Locate the cell with the specified text and output its (X, Y) center coordinate. 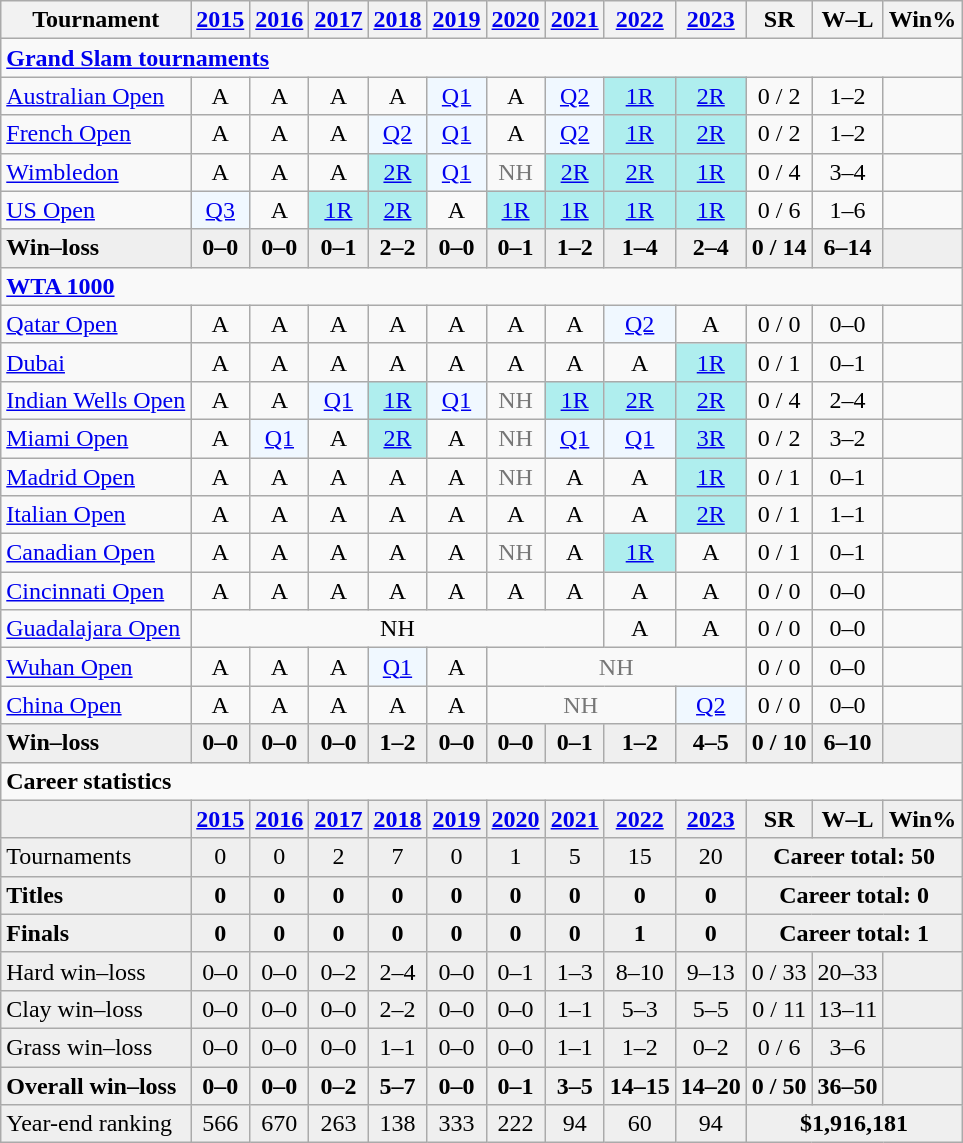
60 (640, 1124)
1–6 (848, 210)
Guadalajara Open (96, 629)
333 (456, 1124)
Canadian Open (96, 553)
13–11 (848, 1009)
5 (574, 857)
670 (280, 1124)
5–7 (398, 1085)
Q3 (220, 210)
Dubai (96, 362)
Year-end ranking (96, 1124)
3–2 (848, 438)
6–10 (848, 743)
$1,916,181 (854, 1124)
15 (640, 857)
Australian Open (96, 96)
8–10 (640, 971)
Grand Slam tournaments (482, 58)
1–3 (574, 971)
Career total: 1 (854, 933)
20–33 (848, 971)
0 / 11 (779, 1009)
US Open (96, 210)
China Open (96, 705)
Wimbledon (96, 172)
2 (338, 857)
Finals (96, 933)
263 (338, 1124)
0 / 33 (779, 971)
Italian Open (96, 515)
Tournaments (96, 857)
Clay win–loss (96, 1009)
Tournament (96, 20)
Career total: 0 (854, 895)
20 (710, 857)
1–4 (640, 248)
Overall win–loss (96, 1085)
Indian Wells Open (96, 400)
4–5 (710, 743)
Career total: 50 (854, 857)
0 / 50 (779, 1085)
Grass win–loss (96, 1047)
3–6 (848, 1047)
3–5 (574, 1085)
36–50 (848, 1085)
French Open (96, 134)
5–5 (710, 1009)
14–20 (710, 1085)
Qatar Open (96, 324)
3R (710, 438)
Career statistics (482, 781)
3–4 (848, 172)
138 (398, 1124)
5–3 (640, 1009)
7 (398, 857)
Titles (96, 895)
WTA 1000 (482, 286)
14–15 (640, 1085)
Miami Open (96, 438)
Hard win–loss (96, 971)
Wuhan Open (96, 667)
9–13 (710, 971)
566 (220, 1124)
Cincinnati Open (96, 591)
0 / 14 (779, 248)
6–14 (848, 248)
Madrid Open (96, 477)
0 / 10 (779, 743)
222 (516, 1124)
